Detect which cell encompasses the target text, then output its (X, Y) center coordinate. 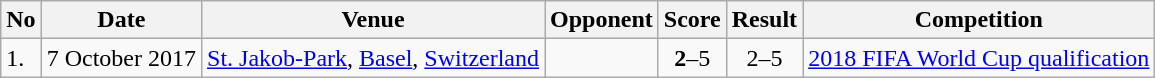
Date (121, 20)
Score (692, 20)
No (21, 20)
1. (21, 58)
7 October 2017 (121, 58)
2018 FIFA World Cup qualification (979, 58)
Venue (374, 20)
Competition (979, 20)
Result (764, 20)
St. Jakob-Park, Basel, Switzerland (374, 58)
Opponent (602, 20)
